Pinpoint the cell where the given text exists, returning its (X, Y) midpoint coordinate. 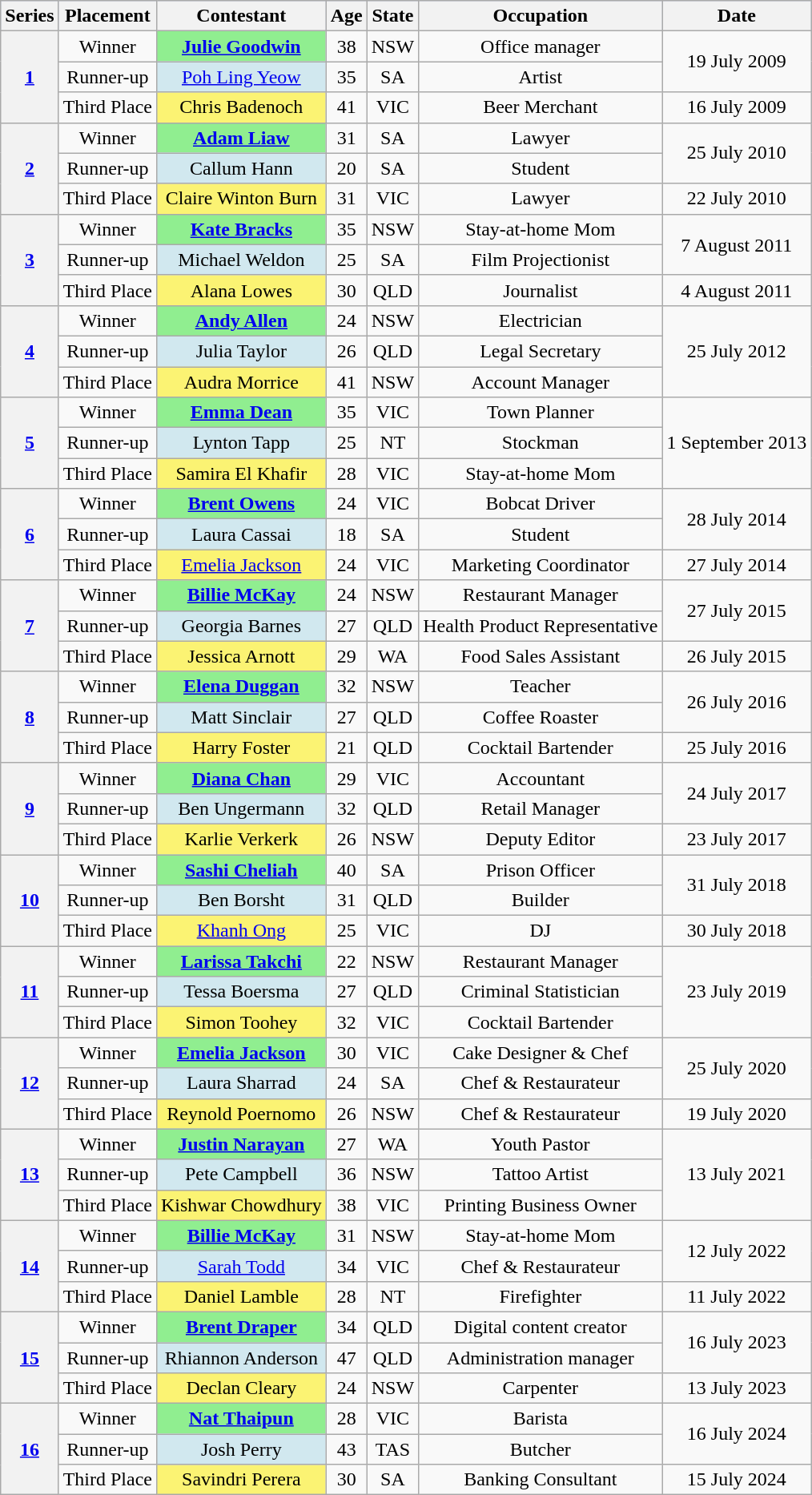
9 (30, 808)
11 (30, 992)
Age (346, 16)
Karlie Verkerk (241, 839)
Georgia Barnes (241, 626)
Placement (107, 16)
43 (346, 1449)
DJ (541, 931)
26 July 2016 (737, 702)
Contestant (241, 16)
Series (30, 16)
27 July 2014 (737, 565)
Account Manager (541, 382)
Prison Officer (541, 869)
30 July 2018 (737, 931)
25 July 2016 (737, 747)
22 July 2010 (737, 199)
15 (30, 1357)
Callum Hann (241, 168)
Bobcat Driver (541, 504)
10 (30, 900)
Diana Chan (241, 778)
40 (346, 869)
Rhiannon Anderson (241, 1358)
47 (346, 1358)
Poh Ling Yeow (241, 77)
Michael Weldon (241, 260)
Jessica Arnott (241, 656)
Tessa Boersma (241, 992)
Food Sales Assistant (541, 656)
16 July 2023 (737, 1342)
Samira El Khafir (241, 473)
Retail Manager (541, 808)
Nat Thaipun (241, 1419)
Kishwar Chowdhury (241, 1205)
Artist (541, 77)
13 July 2023 (737, 1388)
Printing Business Owner (541, 1205)
Date (737, 16)
13 (30, 1175)
Barista (541, 1419)
Chris Badenoch (241, 107)
Laura Sharrad (241, 1083)
2 (30, 168)
18 (346, 534)
Marketing Coordinator (541, 565)
Laura Cassai (241, 534)
Stockman (541, 443)
13 July 2021 (737, 1175)
Reynold Poernomo (241, 1114)
25 July 2012 (737, 351)
Administration manager (541, 1358)
7 August 2011 (737, 244)
Tattoo Artist (541, 1175)
Pete Campbell (241, 1175)
27 July 2015 (737, 610)
Emma Dean (241, 413)
Legal Secretary (541, 351)
Electrician (541, 320)
31 July 2018 (737, 885)
Digital content creator (541, 1327)
Audra Morrice (241, 382)
25 July 2020 (737, 1068)
Lynton Tapp (241, 443)
Deputy Editor (541, 839)
28 July 2014 (737, 519)
16 July 2009 (737, 107)
Occupation (541, 16)
Beer Merchant (541, 107)
Youth Pastor (541, 1144)
24 July 2017 (737, 793)
11 July 2022 (737, 1296)
Sashi Cheliah (241, 869)
19 July 2020 (737, 1114)
Justin Narayan (241, 1144)
Ben Borsht (241, 901)
Andy Allen (241, 320)
3 (30, 260)
Coffee Roaster (541, 717)
Julie Goodwin (241, 46)
Larissa Takchi (241, 961)
Julia Taylor (241, 351)
16 July 2024 (737, 1434)
16 (30, 1449)
5 (30, 443)
1 September 2013 (737, 443)
Sarah Todd (241, 1266)
Criminal Statistician (541, 992)
15 July 2024 (737, 1480)
Ben Ungermann (241, 808)
Brent Draper (241, 1327)
Film Projectionist (541, 260)
Elena Duggan (241, 687)
14 (30, 1266)
TAS (392, 1449)
Adam Liaw (241, 138)
Khanh Ong (241, 931)
Town Planner (541, 413)
Cake Designer & Chef (541, 1053)
26 July 2015 (737, 656)
6 (30, 534)
20 (346, 168)
Daniel Lamble (241, 1296)
25 July 2010 (737, 153)
19 July 2009 (737, 62)
Brent Owens (241, 504)
7 (30, 626)
Office manager (541, 46)
23 July 2019 (737, 992)
Firefighter (541, 1296)
36 (346, 1175)
4 August 2011 (737, 290)
Carpenter (541, 1388)
21 (346, 747)
Harry Foster (241, 747)
Health Product Representative (541, 626)
Alana Lowes (241, 290)
Savindri Perera (241, 1480)
12 (30, 1083)
Teacher (541, 687)
Josh Perry (241, 1449)
Accountant (541, 778)
Kate Bracks (241, 229)
8 (30, 717)
Builder (541, 901)
Declan Cleary (241, 1388)
Simon Toohey (241, 1022)
4 (30, 351)
Butcher (541, 1449)
12 July 2022 (737, 1251)
State (392, 16)
Claire Winton Burn (241, 199)
Banking Consultant (541, 1480)
1 (30, 77)
23 July 2017 (737, 839)
Matt Sinclair (241, 717)
22 (346, 961)
Journalist (541, 290)
